Find where the given text appears and provide that cell's center as [X, Y] coordinate. 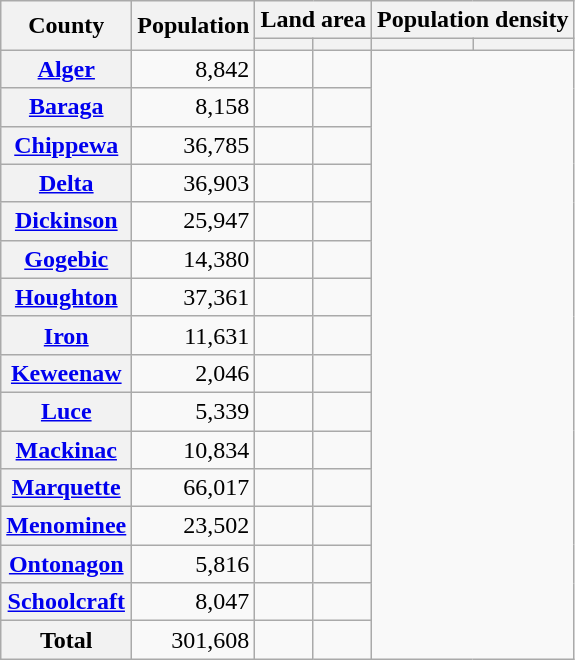
Land area [314, 20]
Alger [66, 69]
Iron [66, 335]
Luce [66, 411]
25,947 [194, 221]
2,046 [194, 373]
36,785 [194, 145]
8,047 [194, 602]
301,608 [194, 640]
10,834 [194, 449]
23,502 [194, 526]
Chippewa [66, 145]
Keweenaw [66, 373]
14,380 [194, 259]
8,842 [194, 69]
Menominee [66, 526]
11,631 [194, 335]
Marquette [66, 488]
Total [66, 640]
Ontonagon [66, 564]
County [66, 26]
36,903 [194, 183]
66,017 [194, 488]
8,158 [194, 107]
Population density [473, 20]
Delta [66, 183]
Population [194, 26]
Gogebic [66, 259]
5,339 [194, 411]
Dickinson [66, 221]
Houghton [66, 297]
Mackinac [66, 449]
Schoolcraft [66, 602]
Baraga [66, 107]
5,816 [194, 564]
37,361 [194, 297]
